Scan for the cell matching the given text and deliver its [x, y] coordinate at center. 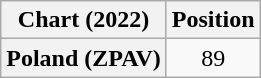
Position [213, 20]
Poland (ZPAV) [84, 58]
89 [213, 58]
Chart (2022) [84, 20]
